Provide the (x, y) coordinate of the cell's center where the given text is located.  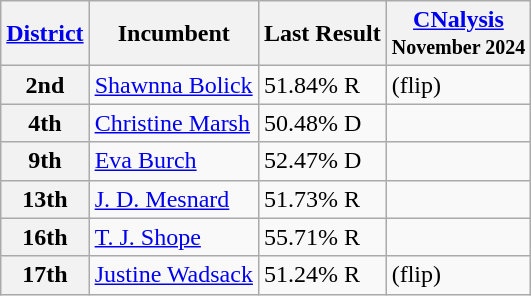
Eva Burch (174, 161)
T. J. Shope (174, 237)
9th (45, 161)
J. D. Mesnard (174, 199)
Incumbent (174, 34)
52.47% D (322, 161)
16th (45, 237)
Shawnna Bolick (174, 85)
Last Result (322, 34)
District (45, 34)
17th (45, 275)
51.73% R (322, 199)
CNalysisNovember 2024 (458, 34)
55.71% R (322, 237)
51.84% R (322, 85)
Justine Wadsack (174, 275)
50.48% D (322, 123)
13th (45, 199)
2nd (45, 85)
Christine Marsh (174, 123)
4th (45, 123)
51.24% R (322, 275)
